Identify which cell holds the provided text, then report its [X, Y] central coordinate. 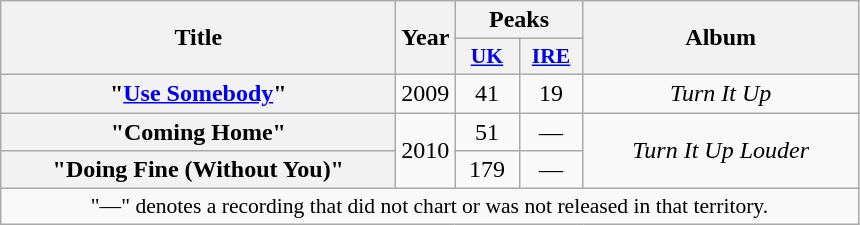
Turn It Up [720, 93]
"Coming Home" [198, 131]
2009 [426, 93]
"—" denotes a recording that did not chart or was not released in that territory. [430, 207]
Turn It Up Louder [720, 150]
179 [487, 170]
Album [720, 38]
41 [487, 93]
IRE [551, 57]
UK [487, 57]
"Use Somebody" [198, 93]
"Doing Fine (Without You)" [198, 170]
2010 [426, 150]
51 [487, 131]
19 [551, 93]
Peaks [519, 20]
Title [198, 38]
Year [426, 38]
